Extract the (x, y) coordinate from the center of the cell holding the provided text.  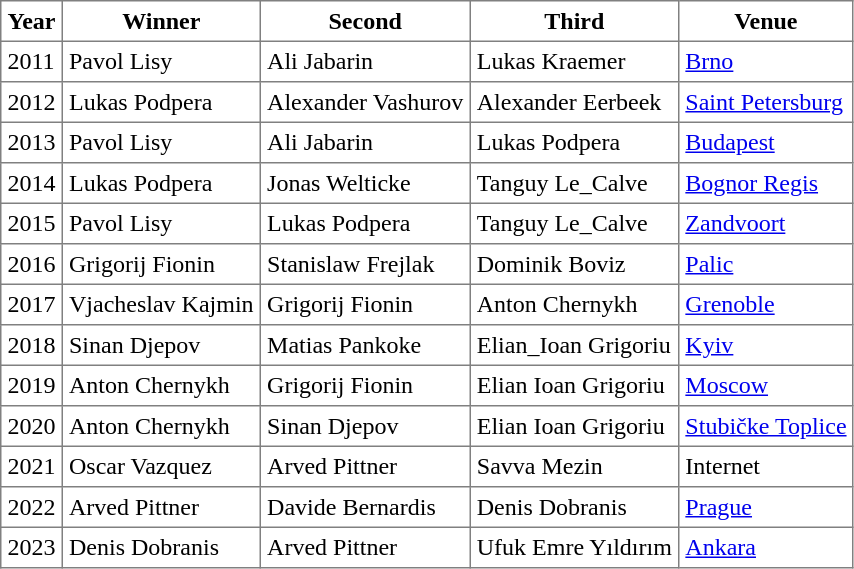
Venue (766, 21)
Grenoble (766, 304)
Matias Pankoke (365, 345)
Saint Petersburg (766, 102)
2017 (32, 304)
Internet (766, 466)
2011 (32, 61)
Vjacheslav Kajmin (161, 304)
2023 (32, 547)
2021 (32, 466)
Dominik Boviz (574, 264)
2018 (32, 345)
Year (32, 21)
Stubičke Toplice (766, 426)
Second (365, 21)
2020 (32, 426)
Alexander Eerbeek (574, 102)
Bognor Regis (766, 183)
2014 (32, 183)
Zandvoort (766, 223)
Prague (766, 507)
2012 (32, 102)
Ufuk Emre Yıldırım (574, 547)
Budapest (766, 142)
Brno (766, 61)
2013 (32, 142)
Palic (766, 264)
2015 (32, 223)
Jonas Welticke (365, 183)
2022 (32, 507)
Winner (161, 21)
Stanislaw Frejlak (365, 264)
Elian_Ioan Grigoriu (574, 345)
Lukas Kraemer (574, 61)
2016 (32, 264)
Ankara (766, 547)
Savva Mezin (574, 466)
Davide Bernardis (365, 507)
2019 (32, 385)
Kyiv (766, 345)
Moscow (766, 385)
Alexander Vashurov (365, 102)
Oscar Vazquez (161, 466)
Third (574, 21)
